Capture the cell that displays the provided text and extract its [X, Y] central coordinate. 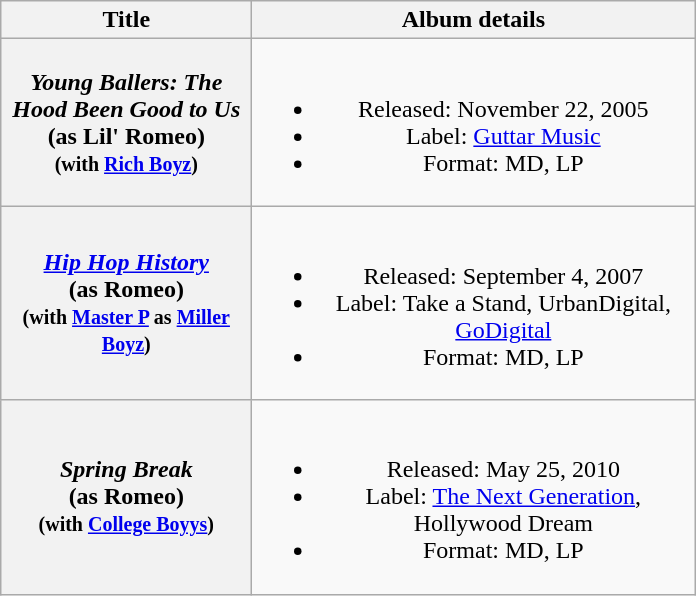
Young Ballers: The Hood Been Good to Us (as Lil' Romeo)(with Rich Boyz) [126, 122]
Album details [474, 20]
Released: September 4, 2007Label: Take a Stand, UrbanDigital, GoDigitalFormat: MD, LP [474, 303]
Spring Break (as Romeo)(with College Boyys) [126, 497]
Released: November 22, 2005Label: Guttar MusicFormat: MD, LP [474, 122]
Hip Hop History (as Romeo)(with Master P as Miller Boyz) [126, 303]
Title [126, 20]
Released: May 25, 2010Label: The Next Generation, Hollywood DreamFormat: MD, LP [474, 497]
